Capture the cell that displays the provided text and extract its (x, y) central coordinate. 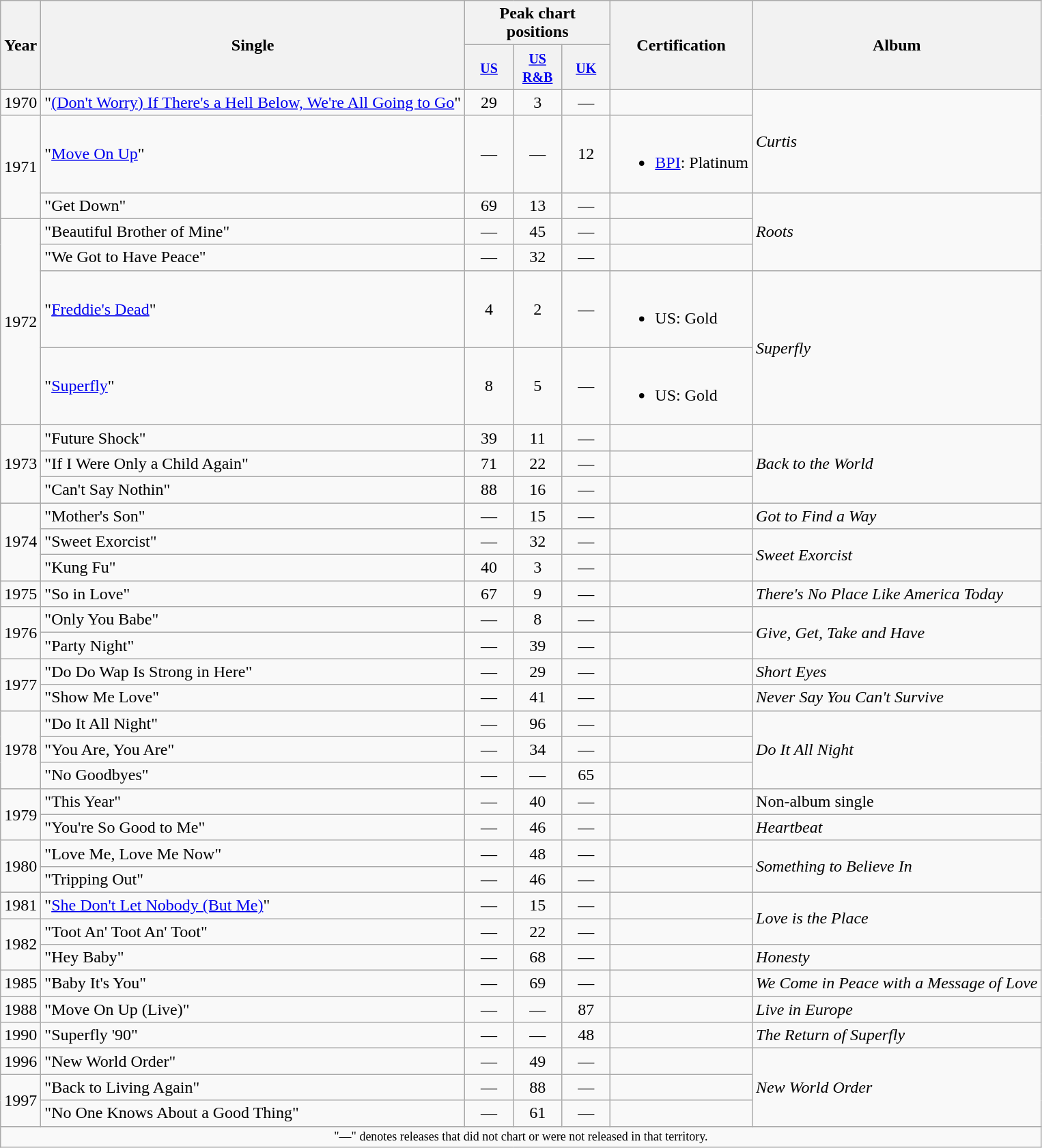
87 (586, 1009)
"—" denotes releases that did not chart or were not released in that territory. (521, 1137)
Give, Get, Take and Have (897, 633)
71 (489, 463)
1980 (20, 866)
"(Don't Worry) If There's a Hell Below, We're All Going to Go" (253, 102)
The Return of Superfly (897, 1035)
Non-album single (897, 801)
There's No Place Like America Today (897, 594)
"No Goodbyes" (253, 775)
Do It All Night (897, 749)
Heartbeat (897, 827)
Love is the Place (897, 918)
"Do Do Wap Is Strong in Here" (253, 672)
Year (20, 45)
"So in Love" (253, 594)
16 (538, 489)
"Move On Up (Live)" (253, 1009)
Certification (681, 45)
"You're So Good to Me" (253, 827)
"We Got to Have Peace" (253, 257)
"Baby It's You" (253, 984)
US (489, 67)
"You Are, You Are" (253, 749)
4 (489, 308)
BPI: Platinum (681, 154)
1979 (20, 814)
"Party Night" (253, 646)
"Freddie's Dead" (253, 308)
12 (586, 154)
"Superfly '90" (253, 1035)
11 (538, 437)
67 (489, 594)
41 (538, 698)
1996 (20, 1061)
Album (897, 45)
Superfly (897, 347)
13 (538, 205)
1973 (20, 463)
"Get Down" (253, 205)
9 (538, 594)
"No One Knows About a Good Thing" (253, 1113)
1972 (20, 321)
"She Don't Let Nobody (But Me)" (253, 905)
"Love Me, Love Me Now" (253, 853)
"Hey Baby" (253, 958)
5 (538, 386)
US R&B (538, 67)
Peak chart positions (538, 23)
Never Say You Can't Survive (897, 698)
1978 (20, 749)
96 (538, 723)
1975 (20, 594)
1970 (20, 102)
61 (538, 1113)
"Can't Say Nothin" (253, 489)
"Beautiful Brother of Mine" (253, 231)
"This Year" (253, 801)
2 (538, 308)
"Future Shock" (253, 437)
34 (538, 749)
Got to Find a Way (897, 515)
Back to the World (897, 463)
1976 (20, 633)
"New World Order" (253, 1061)
Live in Europe (897, 1009)
"Move On Up" (253, 154)
"Superfly" (253, 386)
"If I Were Only a Child Again" (253, 463)
65 (586, 775)
1988 (20, 1009)
Something to Believe In (897, 866)
49 (538, 1061)
"Show Me Love" (253, 698)
68 (538, 958)
45 (538, 231)
New World Order (897, 1087)
1990 (20, 1035)
Short Eyes (897, 672)
Single (253, 45)
1971 (20, 167)
"Only You Babe" (253, 620)
1981 (20, 905)
We Come in Peace with a Message of Love (897, 984)
Curtis (897, 141)
"Toot An' Toot An' Toot" (253, 932)
1997 (20, 1100)
1977 (20, 685)
"Sweet Exorcist" (253, 542)
"Back to Living Again" (253, 1087)
Honesty (897, 958)
"Mother's Son" (253, 515)
1974 (20, 541)
"Do It All Night" (253, 723)
"Tripping Out" (253, 879)
1985 (20, 984)
1982 (20, 945)
Roots (897, 231)
UK (586, 67)
Sweet Exorcist (897, 555)
"Kung Fu" (253, 568)
